Search for the cell housing the specified text and yield its (X, Y) center coordinate. 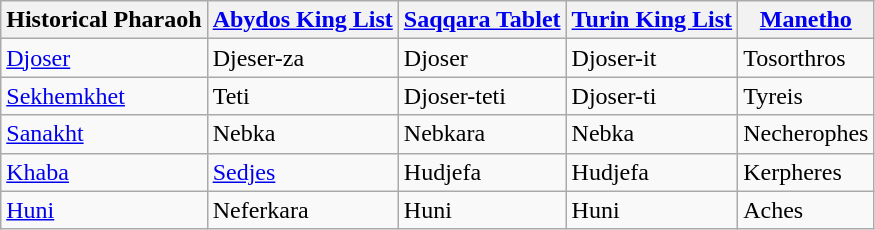
Djoser-it (652, 58)
Khaba (104, 172)
Sedjes (302, 172)
Aches (806, 210)
Djoser-teti (482, 96)
Kerpheres (806, 172)
Sekhemkhet (104, 96)
Necherophes (806, 134)
Manetho (806, 20)
Saqqara Tablet (482, 20)
Djeser-za (302, 58)
Turin King List (652, 20)
Sanakht (104, 134)
Nebkara (482, 134)
Tyreis (806, 96)
Abydos King List (302, 20)
Neferkara (302, 210)
Tosorthros (806, 58)
Historical Pharaoh (104, 20)
Teti (302, 96)
Djoser-ti (652, 96)
